Output the (x, y) coordinate of the center of the cell containing the given text.  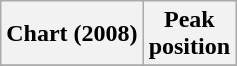
Chart (2008) (72, 34)
Peakposition (189, 34)
